Find where the given text appears and provide that cell's center as (X, Y) coordinate. 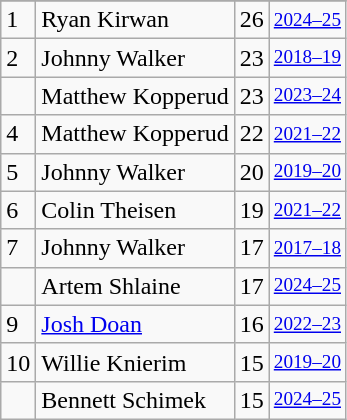
Colin Theisen (135, 210)
9 (18, 324)
2 (18, 58)
16 (252, 324)
2023–24 (307, 96)
22 (252, 134)
Ryan Kirwan (135, 20)
2018–19 (307, 58)
26 (252, 20)
20 (252, 172)
7 (18, 248)
2017–18 (307, 248)
2022–23 (307, 324)
Bennett Schimek (135, 400)
Willie Knierim (135, 362)
19 (252, 210)
1 (18, 20)
10 (18, 362)
6 (18, 210)
5 (18, 172)
Artem Shlaine (135, 286)
Josh Doan (135, 324)
4 (18, 134)
